Find where the given text appears and provide that cell's center as [x, y] coordinate. 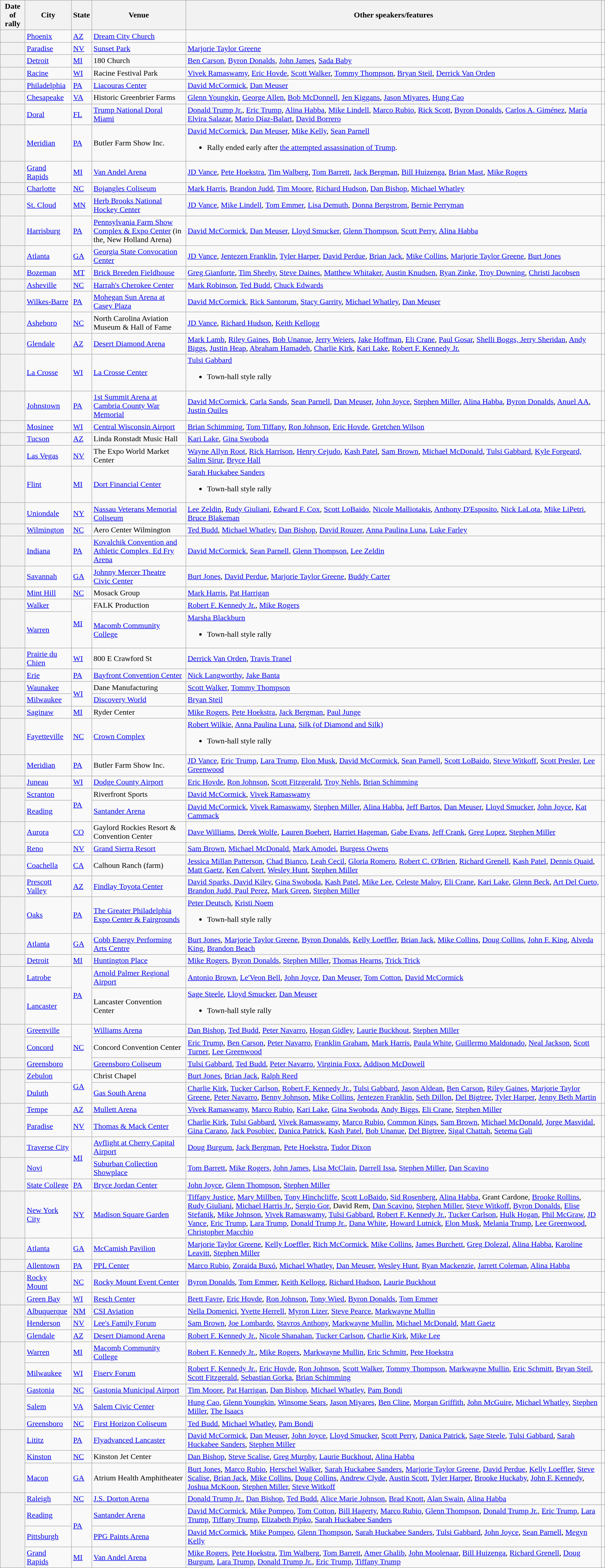
Resch Center [139, 1299]
NM [81, 1311]
Greensboro Coliseum [139, 1064]
Albuquerque [48, 1311]
Doral [48, 114]
Harrah's Cherokee Center [139, 285]
Mint Hill [48, 593]
Donald Trump Jr., Dan Bishop, Ted Budd, Alice Marie Johnson, Brad Knott, Alan Swain, Alina Habba [394, 1499]
Peter Deutsch, Kristi NoemTown-hall style rally [394, 915]
Concord [48, 1047]
Derrick Van Orden, Travis Tranel [394, 659]
FL [81, 114]
Other speakers/features [394, 15]
Bayfront Convention Center [139, 675]
St. Cloud [48, 205]
Pennsylvania Farm Show Complex & Expo Center (in the, New Holland Arena) [139, 231]
Kovalchik Convention and Athletic Complex, Ed Fry Arena [139, 551]
David McCormick, Rick Santorum, Stacy Garrity, Michael Whatley, Dan Meuser [394, 302]
Sunset Park [139, 48]
Bozeman [48, 273]
Lititz [48, 1440]
Waunakee [48, 688]
David McCormick, Sean Parnell, Glenn Thompson, Lee Zeldin [394, 551]
Sam Brown, Joe Lombardo, Stavros Anthony, Markwayne Mullin, Michael McDonald, Matt Gaetz [394, 1323]
Eric Trump, Ben Carson, Peter Navarro, Franklin Graham, Mark Harris, Paula White, Guillermo Maldonado, Neal Jackson, Scott Turner, Lee Greenwood [394, 1047]
Huntington Place [139, 961]
Wilkes-Barre [48, 302]
David McCormick, Dan Meuser, Lloyd Smucker, Glenn Thompson, Scott Perry, Alina Habba [394, 231]
Venue [139, 15]
Coachella [48, 865]
Sarah Huckabee SandersTown-hall style rally [394, 484]
PPG Paints Arena [139, 1537]
Aurora [48, 832]
Lee Zeldin, Rudy Giuliani, Edward F. Cox, Scott LoBaido, Nicole Malliotakis, Anthony D'Esposito, Nick LaLota, Mike LiPetri, Bruce Blakeman [394, 513]
Marco Rubio, Zoraida Buxó, Michael Whatley, Dan Meuser, Wesley Hunt, Ryan Mackenzie, Jarrett Coleman, Alina Habba [394, 1265]
Mike Rogers, Pete Hoekstra, Jack Bergman, Paul Junge [394, 712]
Calhoun Ranch (farm) [139, 865]
Racine [48, 73]
Allentown [48, 1265]
Arnold Palmer Regional Airport [139, 977]
The Expo World Market Center [139, 456]
Johnny Mercer Theatre Civic Center [139, 576]
David McCormick, Carla Sands, Sean Parnell, Dan Meuser, John Joyce, Stephen Miller, Alina Habba, Byron Donalds, Anuel AA, Justin Quiles [394, 406]
Findlay Toyota Center [139, 886]
Mosinee [48, 427]
David McCormick, Vivek Ramaswamy [394, 794]
MT [81, 273]
Ted Budd, Michael Whatley, Dan Bishop, David Rouzer, Anna Paulina Luna, Luke Farley [394, 530]
Dodge County Airport [139, 782]
Tom Barrett, Mike Rogers, John James, Lisa McClain, Darrell Issa, Stephen Miller, Dan Scavino [394, 1168]
JD Vance, Eric Trump, Lara Trump, Elon Musk, David McCormick, Sean Parnell, Scott LoBaido, Steve Witkoff, Scott Presler, Lee Greenwood [394, 765]
Antonio Brown, Le'Veon Bell, John Joyce, Dan Meuser, Tom Cotton, David McCormick [394, 977]
Scott Walker, Tommy Thompson [394, 688]
Gastonia Municipal Airport [139, 1390]
The Greater Philadelphia Expo Center & Fairgrounds [139, 915]
Brian Schimming, Tom Tiffany, Ron Johnson, Eric Hovde, Gretchen Wilson [394, 427]
Gastonia [48, 1390]
John Joyce, Glenn Thompson, Stephen Miller [394, 1185]
David McCormick, Vivek Ramaswamy, Stephen Miller, Alina Habba, Jeff Bartos, Dan Meuser, Lloyd Smucker, John Joyce, Kat Cammack [394, 811]
Henderson [48, 1323]
Cobb Energy Performing Arts Centre [139, 944]
Mark Harris, Pat Harrigan [394, 593]
Eric Hovde, Ron Johnson, Scott Fitzgerald, Troy Nehls, Brian Schimming [394, 782]
Uniondale [48, 513]
Latrobe [48, 977]
Flyadvanced Lancaster [139, 1440]
Glenn Youngkin, George Allen, Bob McDonnell, Jen Kiggans, Jason Miyares, Hung Cao [394, 98]
Byron Donalds, Tom Emmer, Keith Kellogg, Richard Hudson, Laurie Buckhout [394, 1282]
Historic Greenbrier Farms [139, 98]
Burt Jones, David Perdue, Marjorie Taylor Greene, Buddy Carter [394, 576]
Juneau [48, 782]
Marjorie Taylor Greene [394, 48]
Marjorie Taylor Greene, Kelly Loeffler, Rich McCormick, Mike Collins, James Burchett, Greg Dolezal, Alina Habba, Karoline Leavitt, Stephen Miller [394, 1249]
Ryder Center [139, 712]
Oaks [48, 915]
Nassau Veterans Memorial Coliseum [139, 513]
Dream City Church [139, 36]
Scranton [48, 794]
Walker [48, 605]
Christ Chapel [139, 1076]
Las Vegas [48, 456]
Williams Arena [139, 1030]
JD Vance, Jentezen Franklin, Tyler Harper, David Perdue, Brian Jack, Mike Collins, Marjorie Taylor Greene, Burt Jones [394, 256]
JD Vance, Richard Hudson, Keith Kellogg [394, 323]
Georgia State Convocation Center [139, 256]
Mosack Group [139, 593]
JD Vance, Mike Lindell, Tom Emmer, Lisa Demuth, Donna Bergstrom, Bernie Perryman [394, 205]
Thomas & Mack Center [139, 1126]
Rocky Mount Event Center [139, 1282]
Dan Bishop, Ted Budd, Peter Navarro, Hogan Gidley, Laurie Buckhout, Stephen Miller [394, 1030]
Duluth [48, 1093]
New York City [48, 1215]
Robert F. Kennedy Jr., Mike Rogers [394, 605]
Charlotte [48, 188]
David McCormick, Dan Meuser, Mike Kelly, Sean ParnellRally ended early after the attempted assassination of Trump. [394, 143]
Chesapeake [48, 98]
Robert F. Kennedy Jr., Nicole Shanahan, Tucker Carlson, Charlie Kirk, Mike Lee [394, 1336]
Johnstown [48, 406]
Traverse City [48, 1147]
Racine Festival Park [139, 73]
Saginaw [48, 712]
Philadelphia [48, 85]
Wilmington [48, 530]
J.S. Dorton Arena [139, 1499]
Nick Langworthy, Jake Banta [394, 675]
Gas South Arena [139, 1093]
Grand Sierra Resort [139, 848]
La Crosse Center [139, 372]
FALK Production [139, 605]
CA [81, 865]
Kinston Jet Center [139, 1456]
1st Summit Arena at Cambria County War Memorial [139, 406]
Aero Center Wilmington [139, 530]
Bryce Jordan Center [139, 1185]
Mike Rogers, Byron Donalds, Stephen Miller, Thomas Hearns, Trick Trick [394, 961]
Tempe [48, 1109]
Bryan Steil [394, 700]
Wayne Allyn Root, Rick Harrison, Henry Cejudo, Kash Patel, Sam Brown, Michael McDonald, Tulsi Gabbard, Kyle Forgeard, Salim Sirur, Bryce Hall [394, 456]
Harrisburg [48, 231]
Greg Gianforte, Tim Sheehy, Steve Daines, Matthew Whitaker, Austin Knudsen, Ryan Zinke, Troy Downing, Christi Jacobsen [394, 273]
Phoenix [48, 36]
Riverfront Sports [139, 794]
Prescott Valley [48, 886]
Crown Complex [139, 736]
Lee's Family Forum [139, 1323]
Bojangles Coliseum [139, 188]
Ben Carson, Byron Donalds, John James, Sada Baby [394, 61]
Raleigh [48, 1499]
Liacouras Center [139, 85]
Salem Civic Center [139, 1407]
Salem [48, 1407]
McCamish Pavilion [139, 1249]
Green Bay [48, 1299]
North Carolina Aviation Museum & Hall of Fame [139, 323]
Linda Ronstadt Music Hall [139, 439]
Vivek Ramaswamy, Eric Hovde, Scott Walker, Tommy Thompson, Bryan Steil, Derrick Van Orden [394, 73]
Sage Steele, Lloyd Smucker, Dan MeuserTown-hall style rally [394, 1006]
Tulsi Gabbard, Ted Budd, Peter Navarro, Virginia Foxx, Addison McDowell [394, 1064]
Nella Domenici, Yvette Herrell, Myron Lizer, Steve Pearce, Markwayne Mullin [394, 1311]
Ted Budd, Michael Whatley, Pam Bondi [394, 1423]
Brett Favre, Eric Hovde, Ron Johnson, Tony Wied, Byron Donalds, Tom Emmer [394, 1299]
Asheboro [48, 323]
Mark Harris, Brandon Judd, Tim Moore, Richard Hudson, Dan Bishop, Michael Whatley [394, 188]
Dan Bishop, Steve Scalise, Greg Murphy, Laurie Buckhout, Alina Habba [394, 1456]
800 E Crawford St [139, 659]
La Crosse [48, 372]
Mark Robinson, Ted Budd, Chuck Edwards [394, 285]
State College [48, 1185]
State [81, 15]
Brick Breeden Fieldhouse [139, 273]
Greenville [48, 1030]
CSI Aviation [139, 1311]
Concord Convention Center [139, 1047]
Herb Brooks National Hockey Center [139, 205]
Dane Manufacturing [139, 688]
Trump National Doral Miami [139, 114]
Mohegan Sun Arena at Casey Plaza [139, 302]
PPL Center [139, 1265]
Flint [48, 484]
Asheville [48, 285]
Hung Cao, Glenn Youngkin, Winsome Sears, Jason Miyares, Ben Cline, Morgan Griffith, John McGuire, Michael Whatley, Stephen Miller, The Isaacs [394, 1407]
Avflight at Cherry Capital Airport [139, 1147]
Atrium Health Amphitheater [139, 1478]
David McCormick, Dan Meuser [394, 85]
City [48, 15]
Date of rally [13, 15]
Lancaster Convention Center [139, 1006]
Tulsi GabbardTown-hall style rally [394, 372]
Suburban Collection Showplace [139, 1168]
180 Church [139, 61]
Dave Williams, Derek Wolfe, Lauren Boebert, Harriet Hageman, Gabe Evans, Jeff Crank, Greg Lopez, Stephen Miller [394, 832]
Discovery World [139, 700]
Gaylord Rockies Resort & Convention Center [139, 832]
Fiserv Forum [139, 1373]
First Horizon Coliseum [139, 1423]
Marsha BlackburnTown-hall style rally [394, 630]
Madison Square Garden [139, 1215]
Indiana [48, 551]
Burt Jones, Brian Jack, Ralph Reed [394, 1076]
Prairie du Chien [48, 659]
Erie [48, 675]
Novi [48, 1168]
Tim Moore, Pat Harrigan, Dan Bishop, Michael Whatley, Pam Bondi [394, 1390]
Kari Lake, Gina Swoboda [394, 439]
Kinston [48, 1456]
MN [81, 205]
David McCormick, Mike Pompeo, Glenn Thompson, Sarah Huckabee Sanders, Tulsi Gabbard, John Joyce, Sean Parnell, Megyn Kelly [394, 1537]
Mullett Arena [139, 1109]
Dort Financial Center [139, 484]
Macon [48, 1478]
Sam Brown, Michael McDonald, Mark Amodei, Burgess Owens [394, 848]
Central Wisconsin Airport [139, 427]
Lancaster [48, 1006]
Savannah [48, 576]
Robert Wilkie, Anna Paulina Luna, Silk (of Diamond and Silk)Town-hall style rally [394, 736]
Doug Burgum, Jack Bergman, Pete Hoekstra, Tudor Dixon [394, 1147]
Reno [48, 848]
Fayetteville [48, 736]
Zebulon [48, 1076]
Burt Jones, Marjorie Taylor Greene, Byron Donalds, Kelly Loeffler, Brian Jack, Mike Collins, Doug Collins, John F. King, Alveda King, Brandon Beach [394, 944]
Robert F. Kennedy Jr., Mike Rogers, Markwayne Mullin, Eric Schmitt, Pete Hoekstra [394, 1352]
Pittsburgh [48, 1537]
JD Vance, Pete Hoekstra, Tim Walberg, Tom Barrett, Jack Bergman, Bill Huizenga, Brian Mast, Mike Rogers [394, 172]
CO [81, 832]
Vivek Ramaswamy, Marco Rubio, Kari Lake, Gina Swoboda, Andy Biggs, Eli Crane, Stephen Miller [394, 1109]
Tucson [48, 439]
Rocky Mount [48, 1282]
